Locate the cell with the specified text and output its (x, y) center coordinate. 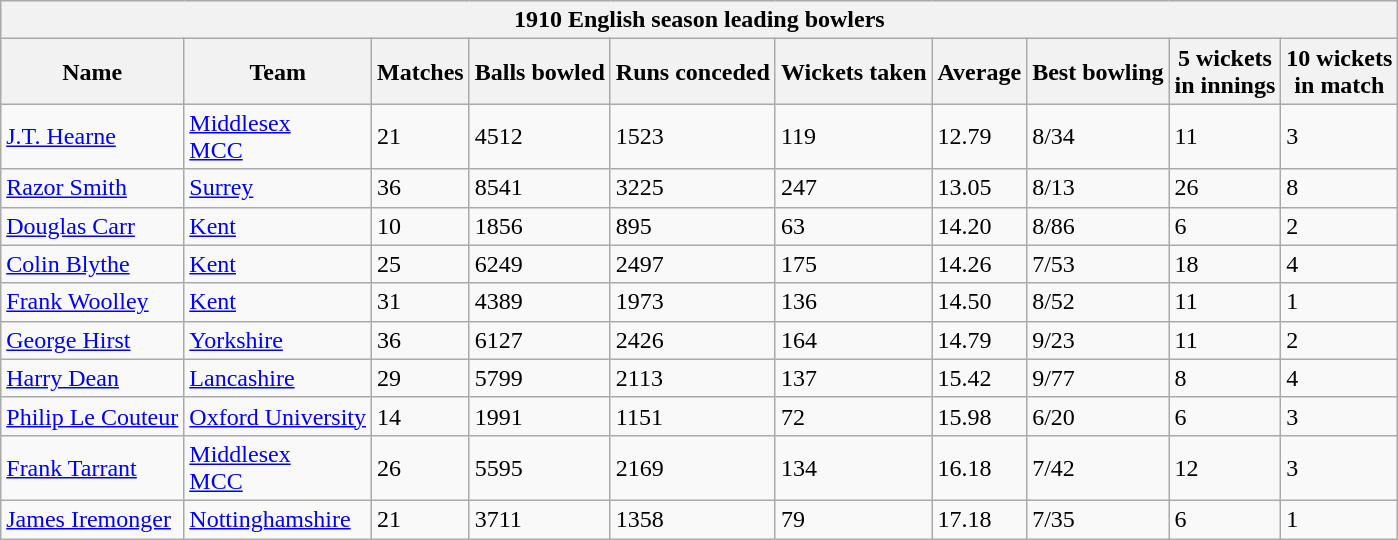
Team (278, 72)
6127 (540, 340)
1910 English season leading bowlers (700, 20)
2169 (692, 468)
Douglas Carr (92, 226)
1523 (692, 136)
10 wicketsin match (1340, 72)
5595 (540, 468)
15.42 (980, 378)
Runs conceded (692, 72)
Average (980, 72)
1151 (692, 416)
5 wicketsin innings (1225, 72)
Matches (421, 72)
137 (854, 378)
Lancashire (278, 378)
7/35 (1098, 519)
6/20 (1098, 416)
Wickets taken (854, 72)
9/23 (1098, 340)
Balls bowled (540, 72)
Name (92, 72)
2426 (692, 340)
Frank Tarrant (92, 468)
8/86 (1098, 226)
14.20 (980, 226)
16.18 (980, 468)
Philip Le Couteur (92, 416)
4389 (540, 302)
7/53 (1098, 264)
1973 (692, 302)
72 (854, 416)
7/42 (1098, 468)
14.79 (980, 340)
1358 (692, 519)
164 (854, 340)
79 (854, 519)
175 (854, 264)
8/52 (1098, 302)
14 (421, 416)
8/34 (1098, 136)
2497 (692, 264)
25 (421, 264)
1991 (540, 416)
15.98 (980, 416)
10 (421, 226)
James Iremonger (92, 519)
14.50 (980, 302)
31 (421, 302)
14.26 (980, 264)
12 (1225, 468)
9/77 (1098, 378)
Harry Dean (92, 378)
12.79 (980, 136)
13.05 (980, 188)
29 (421, 378)
George Hirst (92, 340)
4512 (540, 136)
Surrey (278, 188)
119 (854, 136)
3711 (540, 519)
2113 (692, 378)
Razor Smith (92, 188)
18 (1225, 264)
Oxford University (278, 416)
Nottinghamshire (278, 519)
Best bowling (1098, 72)
895 (692, 226)
134 (854, 468)
J.T. Hearne (92, 136)
8/13 (1098, 188)
3225 (692, 188)
1856 (540, 226)
136 (854, 302)
6249 (540, 264)
Colin Blythe (92, 264)
Yorkshire (278, 340)
63 (854, 226)
8541 (540, 188)
17.18 (980, 519)
247 (854, 188)
5799 (540, 378)
Frank Woolley (92, 302)
